Locate the cell with the specified text and output its [X, Y] center coordinate. 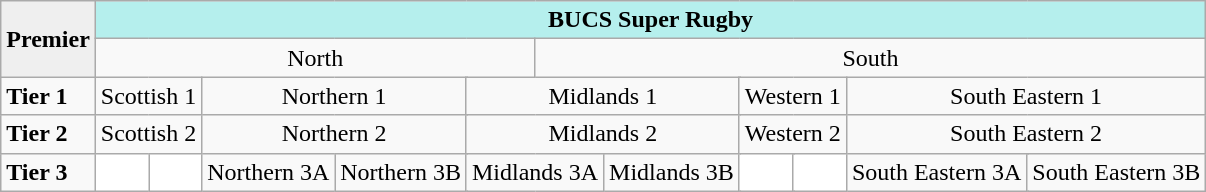
Northern 1 [334, 96]
South [870, 58]
Western 2 [792, 134]
Scottish 1 [148, 96]
Midlands 3B [672, 172]
North [315, 58]
Scottish 2 [148, 134]
Tier 1 [48, 96]
South Eastern 3A [936, 172]
BUCS Super Rugby [650, 20]
Northern 3B [401, 172]
Northern 2 [334, 134]
Midlands 1 [602, 96]
Midlands 3A [534, 172]
Midlands 2 [602, 134]
Western 1 [792, 96]
Tier 3 [48, 172]
Tier 2 [48, 134]
Northern 3A [268, 172]
Premier [48, 39]
South Eastern 2 [1026, 134]
South Eastern 3B [1116, 172]
South Eastern 1 [1026, 96]
